Search for the cell housing the specified text and yield its [X, Y] center coordinate. 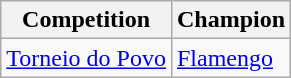
Torneio do Povo [86, 58]
Champion [230, 20]
Competition [86, 20]
Flamengo [230, 58]
